For the text-containing cell, return its midpoint in [X, Y] coordinate format. 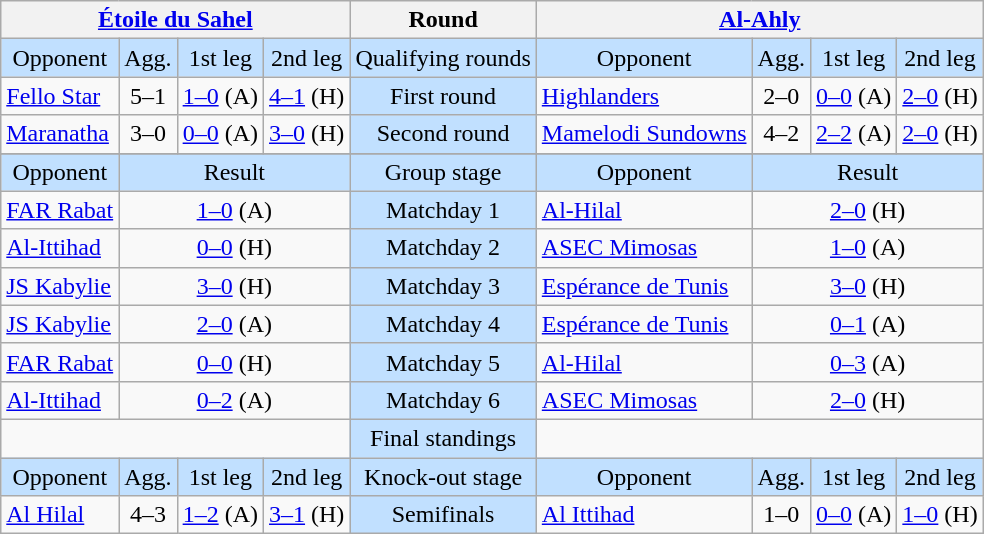
Matchday 5 [443, 362]
Maranatha [60, 134]
Round [443, 20]
Mamelodi Sundowns [644, 134]
0–3 (A) [868, 362]
Second round [443, 134]
Al-Ahly [760, 20]
4–2 [781, 134]
4–3 [148, 515]
4–1 (H) [307, 96]
Matchday 2 [443, 248]
Étoile du Sahel [176, 20]
2–0 (A) [234, 324]
0–2 (A) [234, 400]
2–2 (A) [853, 134]
Al Ittihad [644, 515]
1–0 (H) [940, 515]
1–2 (A) [220, 515]
Group stage [443, 172]
5–1 [148, 96]
Matchday 3 [443, 286]
0–1 (A) [868, 324]
3–0 [148, 134]
First round [443, 96]
Final standings [443, 438]
3–1 (H) [307, 515]
Matchday 6 [443, 400]
Matchday 1 [443, 210]
Semifinals [443, 515]
2–0 [781, 96]
Qualifying rounds [443, 58]
Matchday 4 [443, 324]
Knock-out stage [443, 477]
Highlanders [644, 96]
Fello Star [60, 96]
1–0 [781, 515]
Al Hilal [60, 515]
